From the cell containing the given text, extract its center point as (x, y) coordinate. 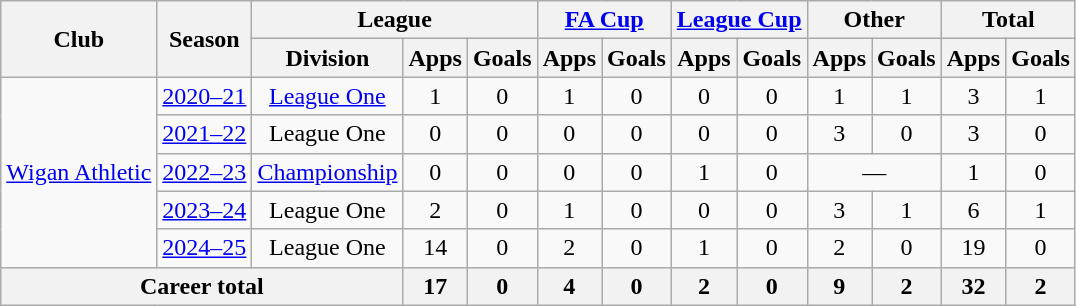
Season (204, 39)
4 (569, 286)
2021–22 (204, 134)
32 (973, 286)
Club (79, 39)
Division (328, 58)
Championship (328, 172)
2020–21 (204, 96)
Career total (202, 286)
Wigan Athletic (79, 172)
17 (435, 286)
14 (435, 248)
9 (839, 286)
2023–24 (204, 210)
League Cup (739, 20)
Total (1008, 20)
League (394, 20)
— (874, 172)
2024–25 (204, 248)
FA Cup (604, 20)
19 (973, 248)
2022–23 (204, 172)
6 (973, 210)
Other (874, 20)
